From the cell containing the given text, extract its center point as [x, y] coordinate. 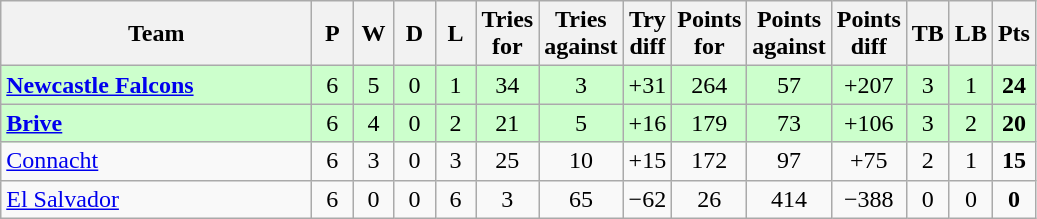
Tries against [581, 34]
264 [710, 85]
Team [156, 34]
15 [1014, 161]
21 [508, 123]
65 [581, 199]
172 [710, 161]
414 [789, 199]
Points for [710, 34]
L [456, 34]
P [332, 34]
W [374, 34]
Try diff [648, 34]
25 [508, 161]
Connacht [156, 161]
−62 [648, 199]
Points against [789, 34]
LB [970, 34]
97 [789, 161]
10 [581, 161]
179 [710, 123]
+31 [648, 85]
34 [508, 85]
+16 [648, 123]
Newcastle Falcons [156, 85]
+15 [648, 161]
20 [1014, 123]
TB [928, 34]
Brive [156, 123]
Points diff [868, 34]
+75 [868, 161]
4 [374, 123]
Pts [1014, 34]
D [414, 34]
24 [1014, 85]
73 [789, 123]
+207 [868, 85]
−388 [868, 199]
26 [710, 199]
57 [789, 85]
Tries for [508, 34]
El Salvador [156, 199]
+106 [868, 123]
